Identify which cell holds the provided text, then report its [x, y] central coordinate. 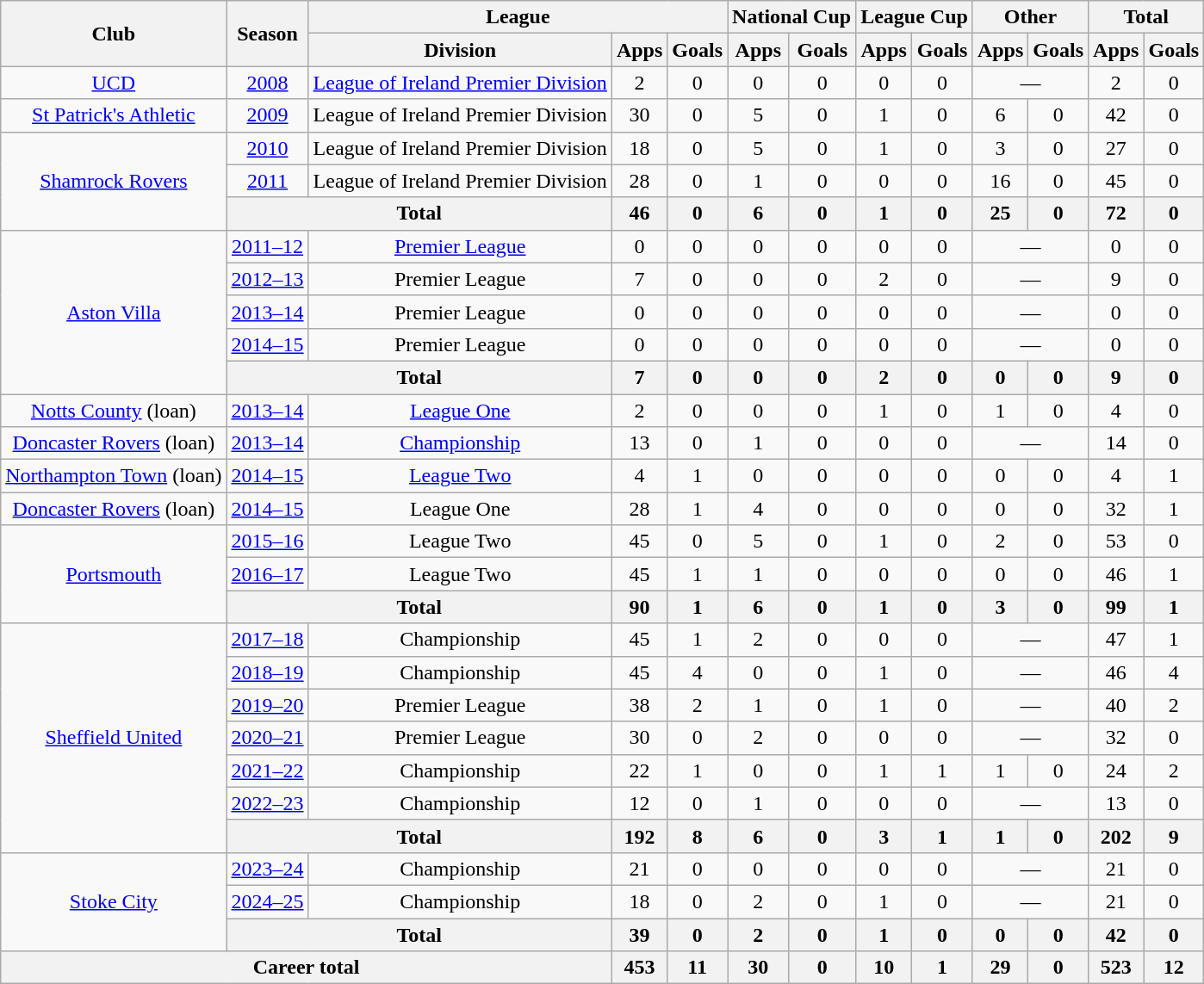
2010 [267, 148]
453 [639, 968]
UCD [114, 83]
72 [1116, 214]
10 [884, 968]
Aston Villa [114, 312]
2023–24 [267, 869]
Career total [307, 968]
Stoke City [114, 901]
202 [1116, 836]
22 [639, 770]
National Cup [792, 17]
2019–20 [267, 705]
39 [639, 934]
Sheffield United [114, 738]
2015–16 [267, 542]
2009 [267, 115]
League Cup [915, 17]
2018–19 [267, 672]
League [518, 17]
2022–23 [267, 803]
2008 [267, 83]
2021–22 [267, 770]
St Patrick's Athletic [114, 115]
Shamrock Rovers [114, 181]
Northampton Town (loan) [114, 476]
Club [114, 34]
53 [1116, 542]
Notts County (loan) [114, 411]
2012–13 [267, 279]
523 [1116, 968]
Division [460, 50]
47 [1116, 640]
2024–25 [267, 901]
40 [1116, 705]
16 [1000, 181]
38 [639, 705]
99 [1116, 607]
11 [698, 968]
27 [1116, 148]
2017–18 [267, 640]
Other [1030, 17]
2011 [267, 181]
25 [1000, 214]
2011–12 [267, 246]
2016–17 [267, 574]
29 [1000, 968]
2020–21 [267, 738]
90 [639, 607]
Portsmouth [114, 574]
24 [1116, 770]
8 [698, 836]
192 [639, 836]
14 [1116, 443]
Season [267, 34]
